Return the [x, y] coordinate for the center point of the cell that contains the specified text.  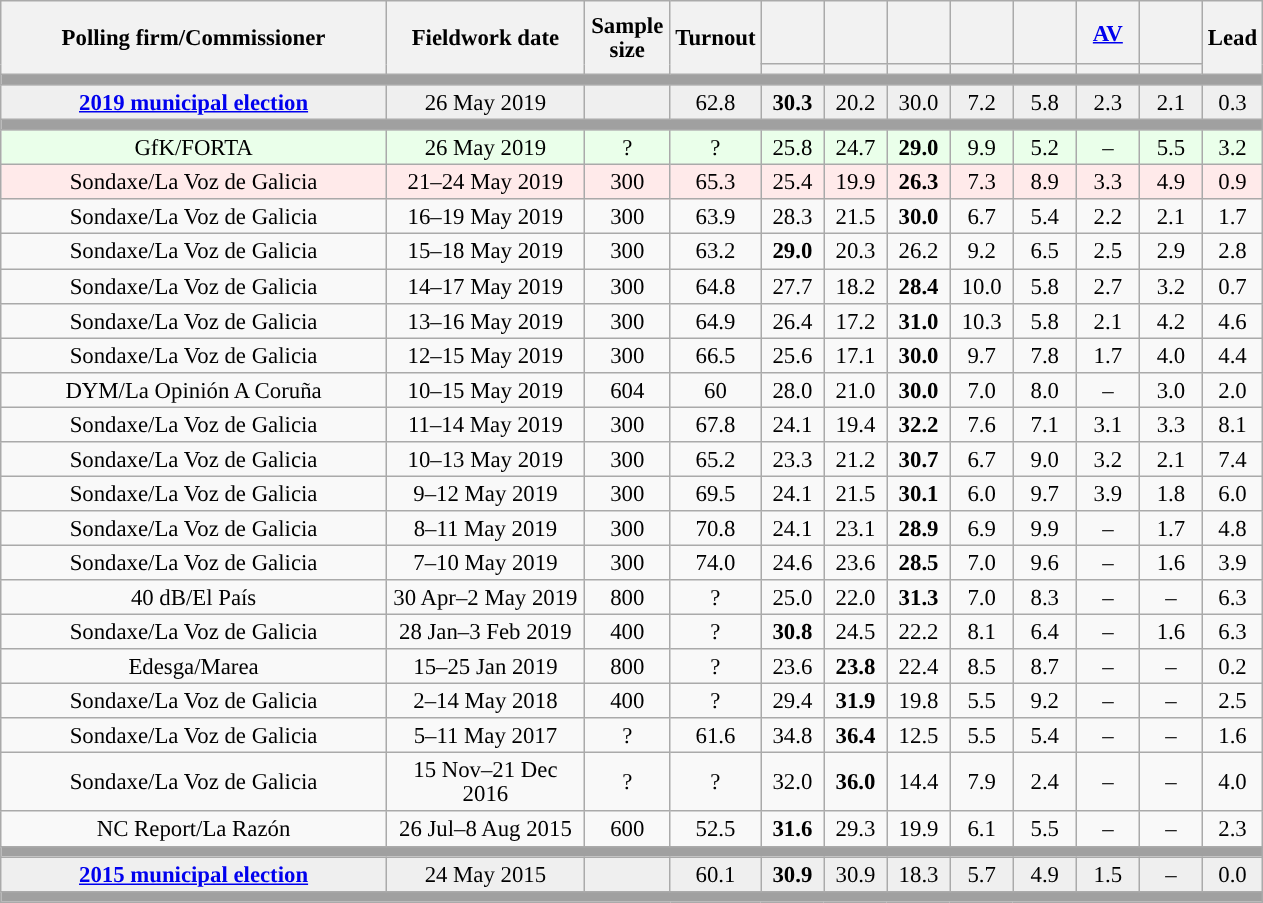
9.0 [1044, 460]
14–17 May 2019 [485, 286]
DYM/La Opinión A Coruña [194, 390]
28.0 [792, 390]
9–12 May 2019 [485, 494]
30.7 [918, 460]
12.5 [918, 736]
28.5 [918, 562]
1.8 [1170, 494]
7.2 [982, 102]
25.0 [792, 598]
28.4 [918, 286]
31.9 [856, 702]
7.3 [982, 182]
15–18 May 2019 [485, 252]
7.1 [1044, 424]
3.0 [1170, 390]
28 Jan–3 Feb 2019 [485, 632]
26.3 [918, 182]
10.3 [982, 320]
2015 municipal election [194, 874]
30.3 [792, 102]
8–11 May 2019 [485, 528]
15–25 Jan 2019 [485, 666]
8.5 [982, 666]
24.5 [856, 632]
17.1 [856, 356]
Fieldwork date [485, 38]
21.0 [856, 390]
600 [627, 830]
26 Jul–8 Aug 2015 [485, 830]
NC Report/La Razón [194, 830]
8.0 [1044, 390]
604 [627, 390]
21–24 May 2019 [485, 182]
5–11 May 2017 [485, 736]
23.1 [856, 528]
9.6 [1044, 562]
2019 municipal election [194, 102]
2.7 [1108, 286]
62.8 [716, 102]
19.4 [856, 424]
32.0 [792, 782]
31.3 [918, 598]
31.6 [792, 830]
7.4 [1232, 460]
18.2 [856, 286]
26.2 [918, 252]
40 dB/El País [194, 598]
4.2 [1170, 320]
61.6 [716, 736]
7–10 May 2019 [485, 562]
22.0 [856, 598]
19.8 [918, 702]
Edesga/Marea [194, 666]
23.3 [792, 460]
AV [1108, 32]
0.7 [1232, 286]
Sample size [627, 38]
Lead [1232, 38]
Turnout [716, 38]
6.1 [982, 830]
22.4 [918, 666]
2–14 May 2018 [485, 702]
7.6 [982, 424]
30.8 [792, 632]
0.3 [1232, 102]
12–15 May 2019 [485, 356]
10–15 May 2019 [485, 390]
27.7 [792, 286]
64.8 [716, 286]
67.8 [716, 424]
34.8 [792, 736]
18.3 [918, 874]
7.9 [982, 782]
4.4 [1232, 356]
8.9 [1044, 182]
25.8 [792, 148]
31.0 [918, 320]
60 [716, 390]
25.4 [792, 182]
64.9 [716, 320]
21.2 [856, 460]
6.4 [1044, 632]
0.9 [1232, 182]
0.0 [1232, 874]
25.6 [792, 356]
6.9 [982, 528]
5.2 [1044, 148]
10–13 May 2019 [485, 460]
15 Nov–21 Dec 2016 [485, 782]
6.5 [1044, 252]
10.0 [982, 286]
65.3 [716, 182]
4.8 [1232, 528]
74.0 [716, 562]
1.5 [1108, 874]
24 May 2015 [485, 874]
3.1 [1108, 424]
65.2 [716, 460]
66.5 [716, 356]
Polling firm/Commissioner [194, 38]
16–19 May 2019 [485, 218]
11–14 May 2019 [485, 424]
5.7 [982, 874]
30.1 [918, 494]
69.5 [716, 494]
28.3 [792, 218]
2.4 [1044, 782]
17.2 [856, 320]
30 Apr–2 May 2019 [485, 598]
20.3 [856, 252]
52.5 [716, 830]
26.4 [792, 320]
36.4 [856, 736]
23.8 [856, 666]
4.6 [1232, 320]
60.1 [716, 874]
24.7 [856, 148]
0.2 [1232, 666]
7.8 [1044, 356]
2.0 [1232, 390]
2.2 [1108, 218]
2.9 [1170, 252]
22.2 [918, 632]
70.8 [716, 528]
63.2 [716, 252]
20.2 [856, 102]
2.8 [1232, 252]
32.2 [918, 424]
14.4 [918, 782]
24.6 [792, 562]
13–16 May 2019 [485, 320]
8.7 [1044, 666]
36.0 [856, 782]
28.9 [918, 528]
GfK/FORTA [194, 148]
29.4 [792, 702]
29.3 [856, 830]
8.3 [1044, 598]
63.9 [716, 218]
